Identify which cell holds the provided text, then report its (X, Y) central coordinate. 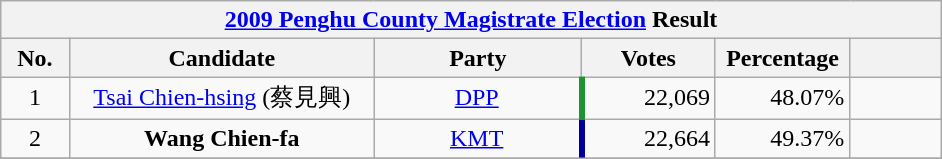
DPP (478, 98)
No. (34, 58)
Votes (648, 58)
1 (34, 98)
Tsai Chien-hsing (蔡見興) (222, 98)
48.07% (782, 98)
Candidate (222, 58)
49.37% (782, 138)
KMT (478, 138)
Wang Chien-fa (222, 138)
2 (34, 138)
2009 Penghu County Magistrate Election Result (470, 20)
Party (478, 58)
22,664 (648, 138)
22,069 (648, 98)
Percentage (782, 58)
